Scan for the cell matching the given text and deliver its [x, y] coordinate at center. 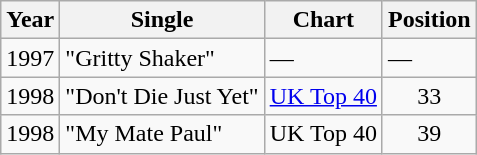
Position [429, 20]
39 [429, 134]
Single [162, 20]
"Gritty Shaker" [162, 58]
"Don't Die Just Yet" [162, 96]
1997 [30, 58]
33 [429, 96]
"My Mate Paul" [162, 134]
Chart [323, 20]
Year [30, 20]
